Detect which cell encompasses the target text, then output its [x, y] center coordinate. 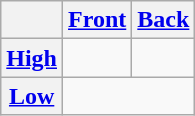
Front [98, 20]
Low [32, 96]
Back [164, 20]
High [32, 58]
